Locate the cell with the specified text and output its (X, Y) center coordinate. 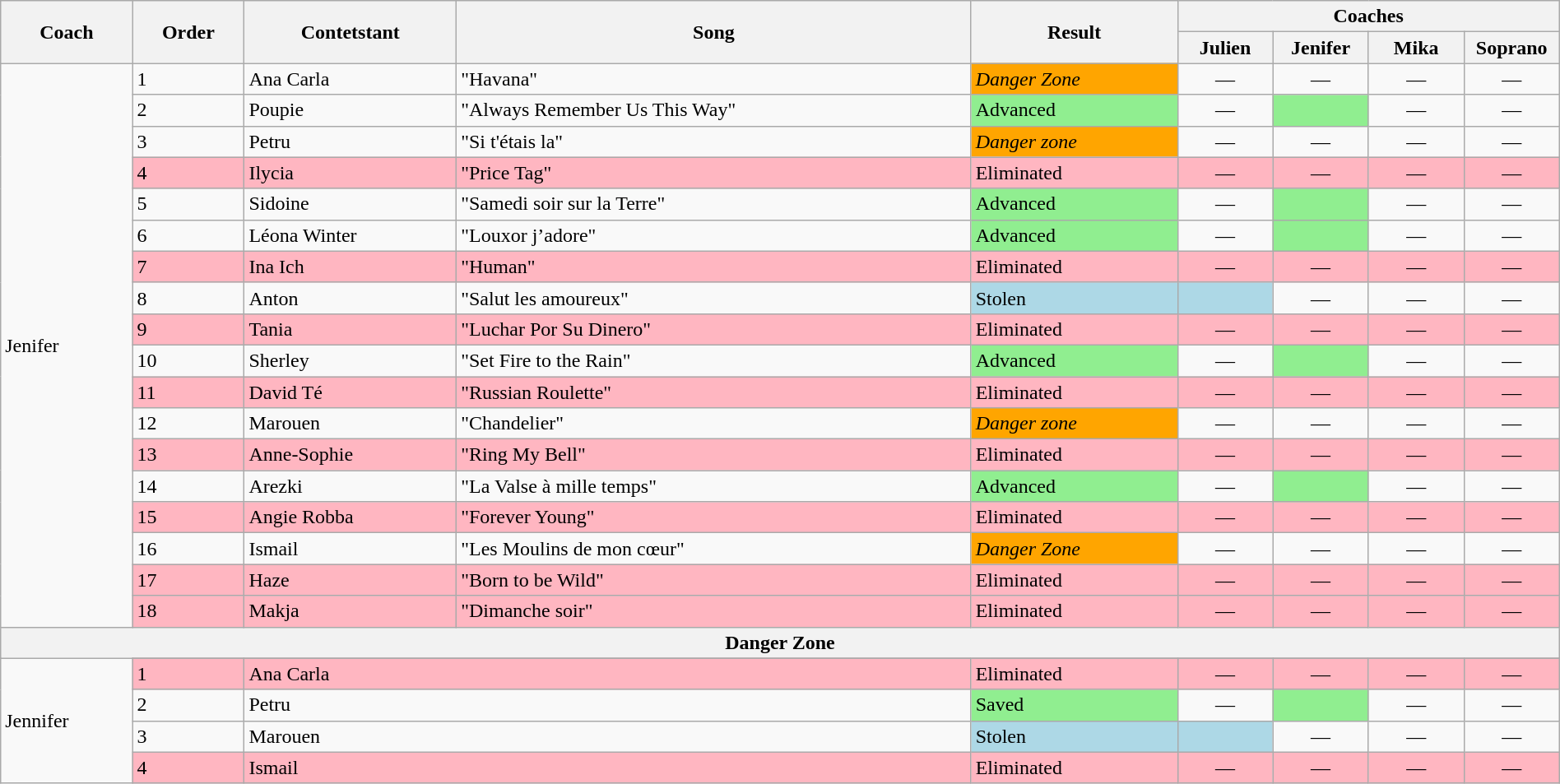
"La Valse à mille temps" (714, 486)
Angie Robba (351, 517)
Soprano (1511, 48)
Sidoine (351, 204)
"Les Moulins de mon cœur" (714, 549)
"Born to be Wild" (714, 580)
Contetstant (351, 32)
"Dimanche soir" (714, 611)
"Luchar Por Su Dinero" (714, 329)
12 (188, 424)
9 (188, 329)
"Salut les amoureux" (714, 298)
"Si t'étais la" (714, 141)
David Té (351, 392)
Ilycia (351, 173)
13 (188, 455)
"Russian Roulette" (714, 392)
Poupie (351, 110)
5 (188, 204)
Coach (67, 32)
Ina Ich (351, 267)
"Louxor j’adore" (714, 235)
Result (1075, 32)
Arezki (351, 486)
Saved (1075, 705)
17 (188, 580)
Jennifer (67, 721)
18 (188, 611)
"Set Fire to the Rain" (714, 360)
"Chandelier" (714, 424)
"Samedi soir sur la Terre" (714, 204)
"Forever Young" (714, 517)
"Ring My Bell" (714, 455)
"Human" (714, 267)
"Havana" (714, 79)
Haze (351, 580)
Mika (1416, 48)
8 (188, 298)
Anne-Sophie (351, 455)
"Always Remember Us This Way" (714, 110)
14 (188, 486)
15 (188, 517)
7 (188, 267)
Coaches (1368, 16)
Julien (1225, 48)
11 (188, 392)
Tania (351, 329)
Song (714, 32)
"Price Tag" (714, 173)
6 (188, 235)
Makja (351, 611)
Léona Winter (351, 235)
Order (188, 32)
Anton (351, 298)
10 (188, 360)
Sherley (351, 360)
16 (188, 549)
